Output the [X, Y] coordinate of the center of the cell containing the given text.  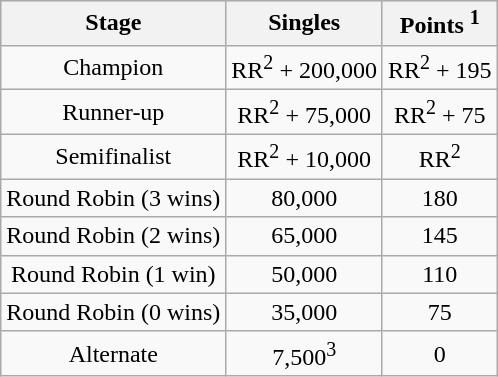
145 [440, 236]
Champion [114, 68]
RR2 + 10,000 [304, 156]
Round Robin (1 win) [114, 274]
65,000 [304, 236]
Round Robin (2 wins) [114, 236]
0 [440, 354]
75 [440, 312]
Round Robin (3 wins) [114, 198]
Alternate [114, 354]
7,5003 [304, 354]
RR2 + 200,000 [304, 68]
35,000 [304, 312]
110 [440, 274]
RR2 + 75,000 [304, 112]
50,000 [304, 274]
RR2 [440, 156]
RR2 + 195 [440, 68]
Semifinalist [114, 156]
RR2 + 75 [440, 112]
80,000 [304, 198]
Round Robin (0 wins) [114, 312]
180 [440, 198]
Singles [304, 24]
Stage [114, 24]
Runner-up [114, 112]
Points 1 [440, 24]
